Detect which cell encompasses the target text, then output its [x, y] center coordinate. 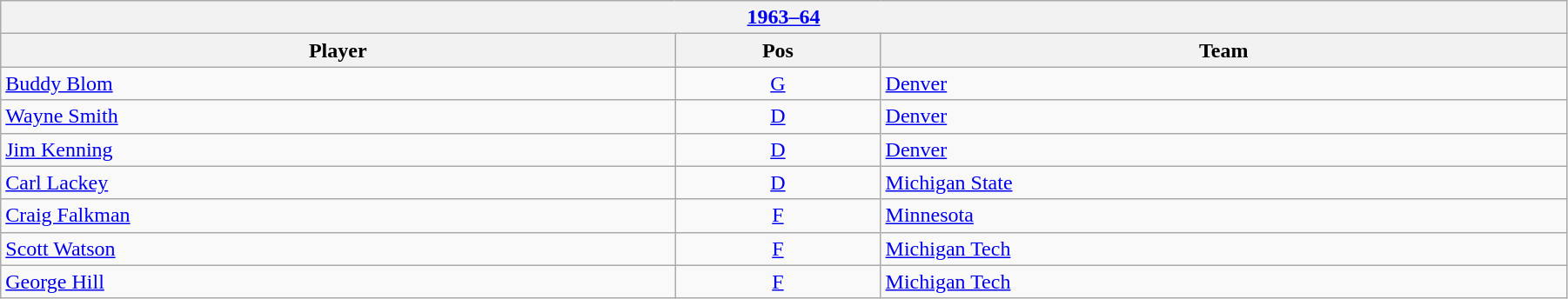
G [778, 83]
Carl Lackey [338, 183]
Pos [778, 50]
Minnesota [1223, 216]
Team [1223, 50]
Player [338, 50]
Buddy Blom [338, 83]
Jim Kenning [338, 149]
Craig Falkman [338, 216]
Michigan State [1223, 183]
Wayne Smith [338, 116]
1963–64 [784, 17]
Scott Watson [338, 249]
George Hill [338, 282]
